For the text-containing cell, return its midpoint in (x, y) coordinate format. 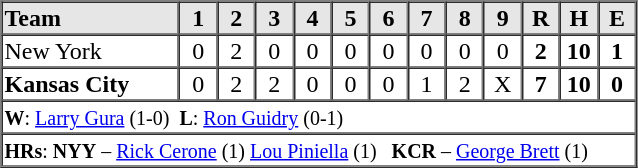
HRs: NYY – Rick Cerone (1) Lou Piniella (1) KCR – George Brett (1) (319, 150)
X (503, 84)
W: Larry Gura (1-0) L: Ron Guidry (0-1) (319, 116)
Kansas City (91, 84)
6 (388, 18)
H (579, 18)
9 (503, 18)
E (617, 18)
Team (91, 18)
3 (274, 18)
4 (312, 18)
R (541, 18)
New York (91, 50)
5 (350, 18)
8 (465, 18)
